Search for the cell housing the specified text and yield its (X, Y) center coordinate. 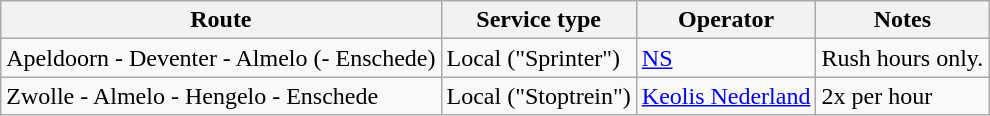
Service type (538, 20)
Route (221, 20)
Notes (902, 20)
Keolis Nederland (726, 96)
Rush hours only. (902, 58)
NS (726, 58)
Operator (726, 20)
Apeldoorn - Deventer - Almelo (- Enschede) (221, 58)
Local ("Sprinter") (538, 58)
2x per hour (902, 96)
Zwolle - Almelo - Hengelo - Enschede (221, 96)
Local ("Stoptrein") (538, 96)
